Detect which cell encompasses the target text, then output its (x, y) center coordinate. 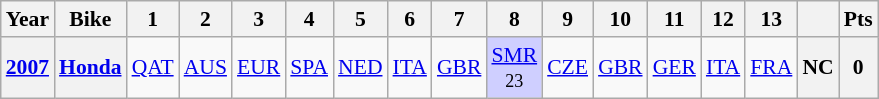
5 (360, 19)
0 (858, 68)
Honda (90, 68)
1 (153, 19)
SMR23 (514, 68)
GER (674, 68)
8 (514, 19)
2007 (28, 68)
9 (568, 19)
Pts (858, 19)
7 (460, 19)
6 (410, 19)
13 (771, 19)
12 (723, 19)
QAT (153, 68)
3 (258, 19)
NED (360, 68)
2 (206, 19)
Year (28, 19)
CZE (568, 68)
Bike (90, 19)
11 (674, 19)
NC (818, 68)
EUR (258, 68)
10 (620, 19)
SPA (309, 68)
AUS (206, 68)
4 (309, 19)
FRA (771, 68)
